Detect which cell encompasses the target text, then output its (x, y) center coordinate. 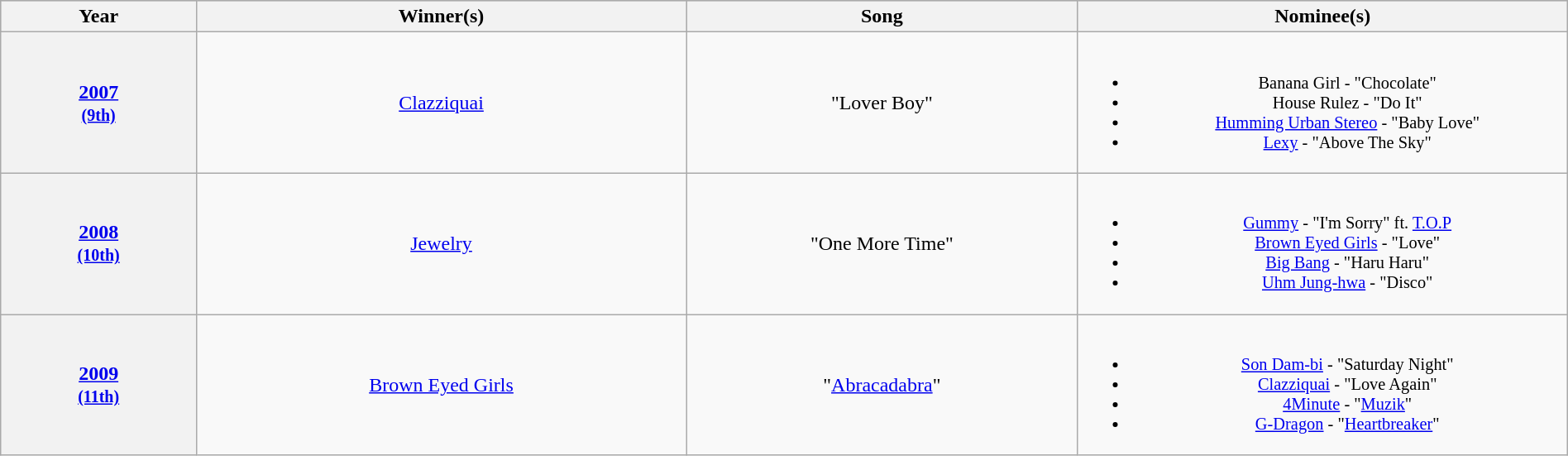
2009(11th) (99, 385)
Clazziquai (442, 103)
Brown Eyed Girls (442, 385)
"Abracadabra" (882, 385)
"Lover Boy" (882, 103)
Year (99, 17)
Banana Girl - "Chocolate"House Rulez - "Do It"Humming Urban Stereo - "Baby Love"Lexy - "Above The Sky" (1322, 103)
Song (882, 17)
Nominee(s) (1322, 17)
Gummy - "I'm Sorry" ft. T.O.PBrown Eyed Girls - "Love"Big Bang - "Haru Haru"Uhm Jung-hwa - "Disco" (1322, 243)
Son Dam-bi - "Saturday Night"Clazziquai - "Love Again"4Minute - "Muzik"G-Dragon - "Heartbreaker" (1322, 385)
2007(9th) (99, 103)
2008(10th) (99, 243)
Jewelry (442, 243)
"One More Time" (882, 243)
Winner(s) (442, 17)
